Pinpoint the cell where the given text exists, returning its [x, y] midpoint coordinate. 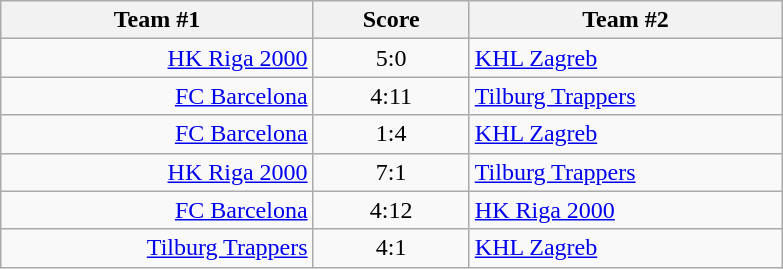
Team #2 [625, 20]
5:0 [391, 58]
1:4 [391, 134]
Team #1 [157, 20]
7:1 [391, 172]
4:12 [391, 210]
4:11 [391, 96]
4:1 [391, 248]
Score [391, 20]
